Extract the [X, Y] coordinate from the center of the cell holding the provided text.  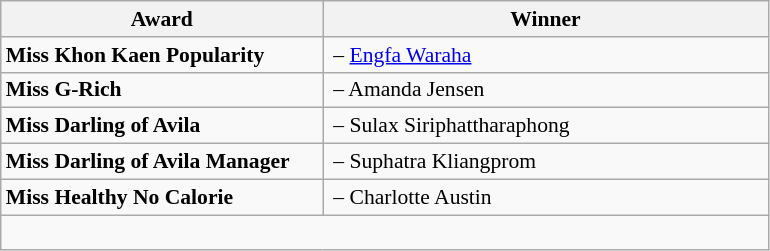
Miss Darling of Avila [162, 126]
Award [162, 19]
Miss Darling of Avila Manager [162, 162]
Miss Khon Kaen Popularity [162, 55]
Miss Healthy No Calorie [162, 197]
– Sulax Siriphattharaphong [546, 126]
– Amanda Jensen [546, 90]
– Engfa Waraha [546, 55]
Miss G-Rich [162, 90]
– Charlotte Austin [546, 197]
Winner [546, 19]
– Suphatra Kliangprom [546, 162]
